Identify which cell holds the provided text, then report its (X, Y) central coordinate. 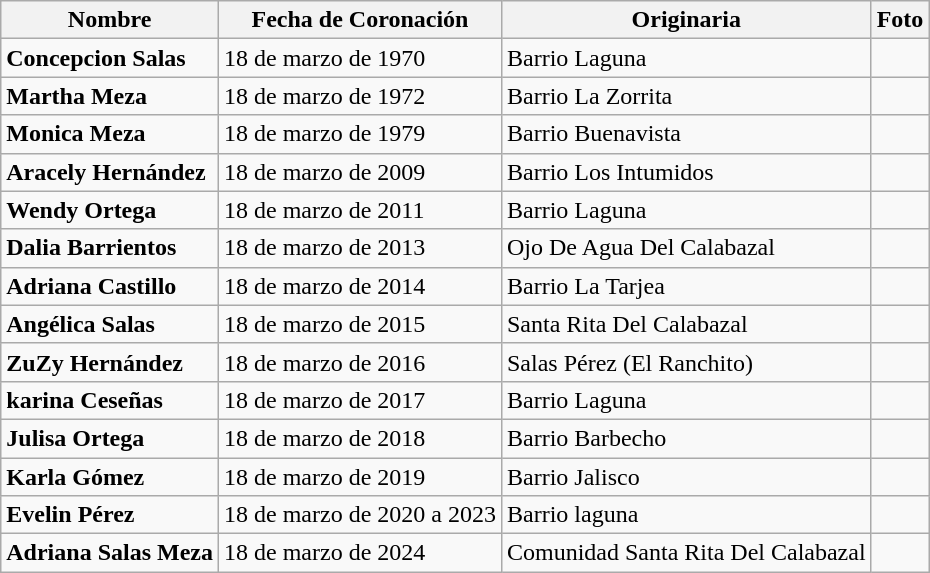
18 de marzo de 2016 (360, 362)
Barrio laguna (686, 515)
karina Ceseñas (110, 400)
18 de marzo de 2018 (360, 438)
Fecha de Coronación (360, 20)
Salas Pérez (El Ranchito) (686, 362)
ZuZy Hernández (110, 362)
18 de marzo de 1979 (360, 134)
Evelin Pérez (110, 515)
Aracely Hernández (110, 172)
Wendy Ortega (110, 210)
18 de marzo de 2017 (360, 400)
Angélica Salas (110, 324)
Barrio Los Intumidos (686, 172)
Barrio La Zorrita (686, 96)
Concepcion Salas (110, 58)
18 de marzo de 2019 (360, 477)
Dalia Barrientos (110, 248)
Barrio Buenavista (686, 134)
Comunidad Santa Rita Del Calabazal (686, 553)
Ojo De Agua Del Calabazal (686, 248)
Foto (900, 20)
Julisa Ortega (110, 438)
Barrio Jalisco (686, 477)
Adriana Castillo (110, 286)
Santa Rita Del Calabazal (686, 324)
Barrio La Tarjea (686, 286)
Karla Gómez (110, 477)
18 de marzo de 2009 (360, 172)
Originaria (686, 20)
Barrio Barbecho (686, 438)
Adriana Salas Meza (110, 553)
18 de marzo de 2024 (360, 553)
18 de marzo de 2020 a 2023 (360, 515)
Martha Meza (110, 96)
18 de marzo de 1970 (360, 58)
18 de marzo de 2014 (360, 286)
18 de marzo de 2013 (360, 248)
18 de marzo de 2015 (360, 324)
18 de marzo de 2011 (360, 210)
Monica Meza (110, 134)
Nombre (110, 20)
18 de marzo de 1972 (360, 96)
